Scan for the cell matching the given text and deliver its (x, y) coordinate at center. 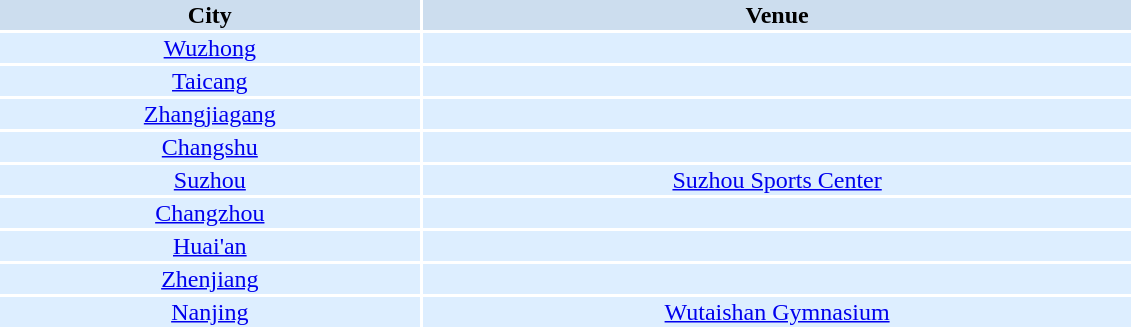
Zhenjiang (210, 279)
Taicang (210, 81)
Changshu (210, 147)
Huai'an (210, 246)
Wuzhong (210, 48)
Nanjing (210, 312)
City (210, 15)
Zhangjiagang (210, 114)
Changzhou (210, 213)
Suzhou (210, 180)
